From the cell containing the given text, extract its center point as [X, Y] coordinate. 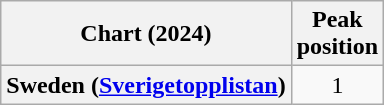
1 [337, 85]
Peakposition [337, 34]
Chart (2024) [146, 34]
Sweden (Sverigetopplistan) [146, 85]
